Scan for the cell matching the given text and deliver its (x, y) coordinate at center. 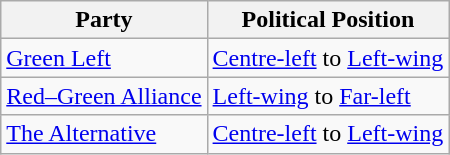
Political Position (328, 20)
Green Left (104, 58)
Party (104, 20)
Red–Green Alliance (104, 96)
The Alternative (104, 134)
Left-wing to Far-left (328, 96)
